Provide the (X, Y) coordinate of the cell's center where the given text is located.  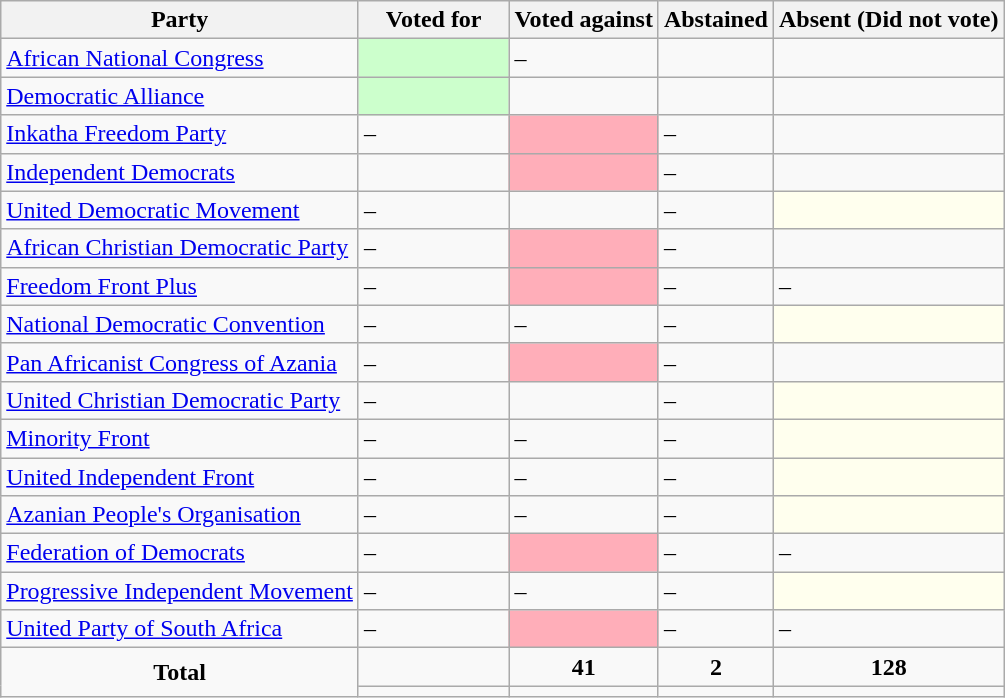
Absent (Did not vote) (889, 20)
Voted against (584, 20)
Progressive Independent Movement (180, 591)
Federation of Democrats (180, 553)
Total (180, 672)
Freedom Front Plus (180, 286)
African Christian Democratic Party (180, 248)
128 (889, 667)
Minority Front (180, 438)
Democratic Alliance (180, 96)
41 (584, 667)
United Independent Front (180, 477)
Voted for (433, 20)
United Democratic Movement (180, 210)
Party (180, 20)
2 (716, 667)
Inkatha Freedom Party (180, 134)
Abstained (716, 20)
Pan Africanist Congress of Azania (180, 362)
Independent Democrats (180, 172)
United Party of South Africa (180, 629)
United Christian Democratic Party (180, 400)
National Democratic Convention (180, 324)
African National Congress (180, 58)
Azanian People's Organisation (180, 515)
